Identify which cell holds the provided text, then report its (X, Y) central coordinate. 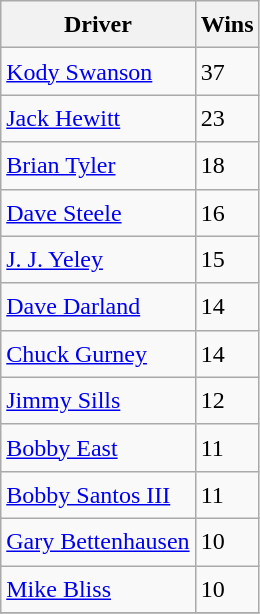
18 (227, 166)
Dave Darland (98, 306)
37 (227, 72)
J. J. Yeley (98, 260)
15 (227, 260)
Kody Swanson (98, 72)
Jack Hewitt (98, 118)
Chuck Gurney (98, 354)
Gary Bettenhausen (98, 542)
Dave Steele (98, 212)
Brian Tyler (98, 166)
16 (227, 212)
Mike Bliss (98, 590)
Jimmy Sills (98, 400)
Wins (227, 24)
23 (227, 118)
Bobby East (98, 448)
Driver (98, 24)
12 (227, 400)
Bobby Santos III (98, 494)
